Pinpoint the cell where the given text exists, returning its (X, Y) midpoint coordinate. 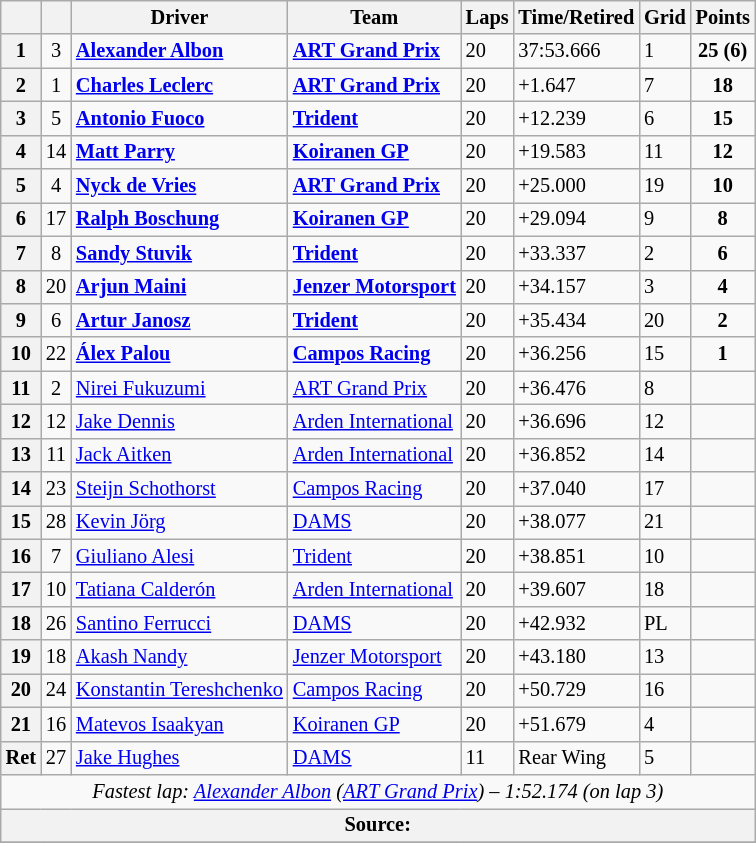
+33.337 (577, 253)
22 (56, 354)
Jake Dennis (180, 421)
Santino Ferrucci (180, 623)
Team (374, 17)
Antonio Fuoco (180, 118)
+43.180 (577, 657)
+35.434 (577, 320)
Álex Palou (180, 354)
Laps (488, 17)
Tatiana Calderón (180, 589)
+50.729 (577, 690)
Steijn Schothorst (180, 489)
Driver (180, 17)
+36.696 (577, 421)
27 (56, 758)
Konstantin Tereshchenko (180, 690)
+36.476 (577, 388)
Time/Retired (577, 17)
Artur Janosz (180, 320)
+37.040 (577, 489)
Arjun Maini (180, 287)
+34.157 (577, 287)
24 (56, 690)
+1.647 (577, 85)
Rear Wing (577, 758)
Ralph Boschung (180, 219)
PL (665, 623)
23 (56, 489)
Jack Aitken (180, 455)
Giuliano Alesi (180, 556)
Fastest lap: Alexander Albon (ART Grand Prix) – 1:52.174 (on lap 3) (378, 791)
Ret (21, 758)
Nirei Fukuzumi (180, 388)
Jake Hughes (180, 758)
Charles Leclerc (180, 85)
Matevos Isaakyan (180, 724)
25 (6) (723, 51)
Sandy Stuvik (180, 253)
+36.852 (577, 455)
Alexander Albon (180, 51)
+38.851 (577, 556)
Matt Parry (180, 152)
+39.607 (577, 589)
Nyck de Vries (180, 186)
Akash Nandy (180, 657)
+12.239 (577, 118)
+51.679 (577, 724)
+36.256 (577, 354)
+42.932 (577, 623)
Grid (665, 17)
+25.000 (577, 186)
Points (723, 17)
28 (56, 522)
Source: (378, 825)
+38.077 (577, 522)
+19.583 (577, 152)
Kevin Jörg (180, 522)
26 (56, 623)
37:53.666 (577, 51)
+29.094 (577, 219)
